Detect which cell encompasses the target text, then output its (x, y) center coordinate. 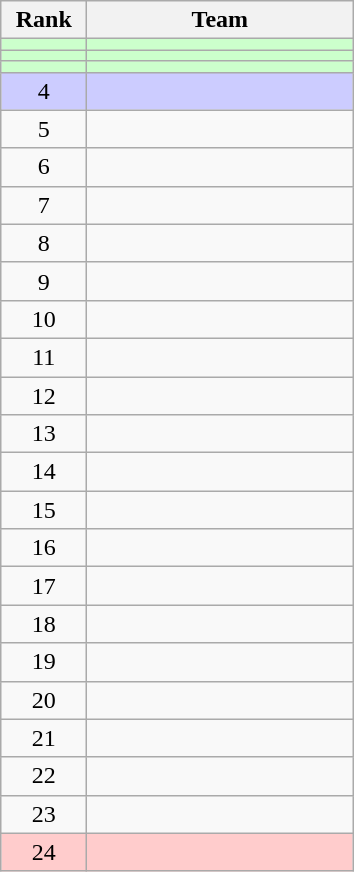
8 (44, 243)
4 (44, 91)
23 (44, 814)
21 (44, 738)
18 (44, 624)
16 (44, 548)
13 (44, 434)
19 (44, 662)
7 (44, 205)
Team (220, 20)
17 (44, 586)
14 (44, 472)
24 (44, 852)
12 (44, 395)
Rank (44, 20)
10 (44, 319)
11 (44, 357)
5 (44, 129)
6 (44, 167)
9 (44, 281)
20 (44, 700)
15 (44, 510)
22 (44, 776)
